Capture the cell that displays the provided text and extract its (x, y) central coordinate. 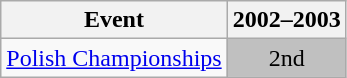
Event (114, 20)
2nd (286, 58)
Polish Championships (114, 58)
2002–2003 (286, 20)
